Return (x, y) of the center of cell containing provided text 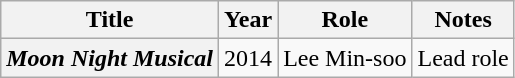
Year (248, 20)
2014 (248, 58)
Lead role (463, 58)
Moon Night Musical (110, 58)
Title (110, 20)
Notes (463, 20)
Lee Min-soo (345, 58)
Role (345, 20)
